Pinpoint the cell where the given text exists, returning its (X, Y) midpoint coordinate. 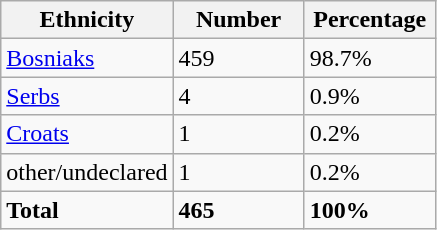
0.9% (370, 96)
Number (238, 20)
other/undeclared (87, 172)
Total (87, 210)
4 (238, 96)
100% (370, 210)
Serbs (87, 96)
Bosniaks (87, 58)
Percentage (370, 20)
459 (238, 58)
98.7% (370, 58)
Ethnicity (87, 20)
465 (238, 210)
Croats (87, 134)
